Return (x, y) of the center of cell containing provided text 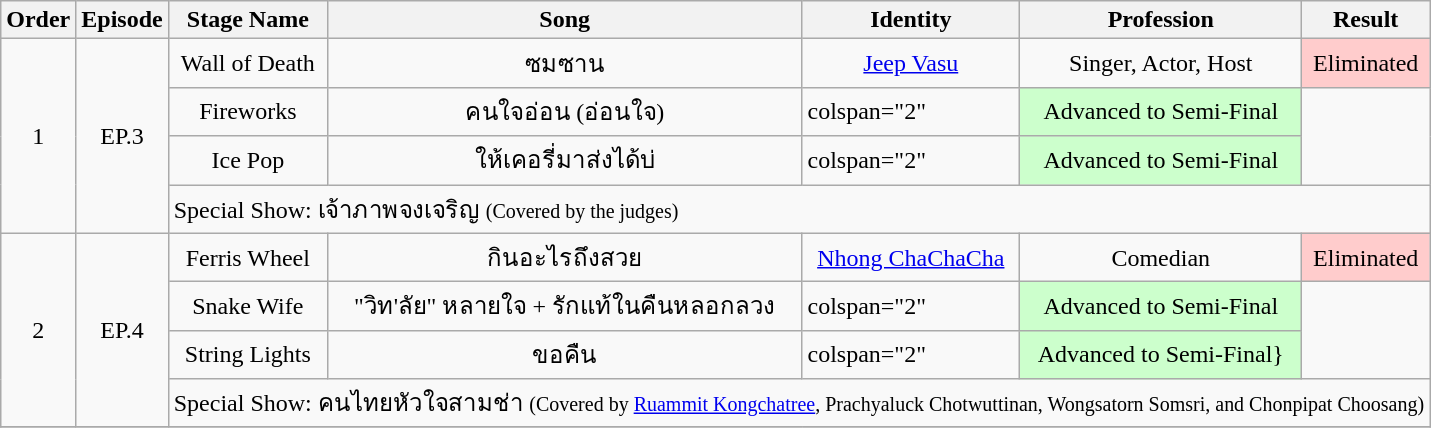
Ice Pop (248, 160)
ให้เคอรี่มาส่งได้บ่ (564, 160)
Stage Name (248, 20)
คนใจอ่อน (อ่อนใจ) (564, 112)
Order (38, 20)
String Lights (248, 354)
Jeep Vasu (911, 64)
Fireworks (248, 112)
กินอะไรถึงสวย (564, 258)
EP.4 (122, 330)
Episode (122, 20)
Snake Wife (248, 306)
EP.3 (122, 136)
1 (38, 136)
Advanced to Semi-Final} (1161, 354)
ขอคืน (564, 354)
2 (38, 330)
ซมซาน (564, 64)
Special Show: เจ้าภาพจงเจริญ (Covered by the judges) (798, 208)
Nhong ChaChaCha (911, 258)
Song (564, 20)
"วิท'ลัย" หลายใจ + รักแท้ในคืนหลอกลวง (564, 306)
Singer, Actor, Host (1161, 64)
Profession (1161, 20)
Result (1366, 20)
Wall of Death (248, 64)
Ferris Wheel (248, 258)
Comedian (1161, 258)
Identity (911, 20)
Special Show: คนไทยหัวใจสามช่า (Covered by Ruammit Kongchatree, Prachyaluck Chotwuttinan, Wongsatorn Somsri, and Chonpipat Choosang) (798, 404)
